Locate the cell with the specified text and output its [X, Y] center coordinate. 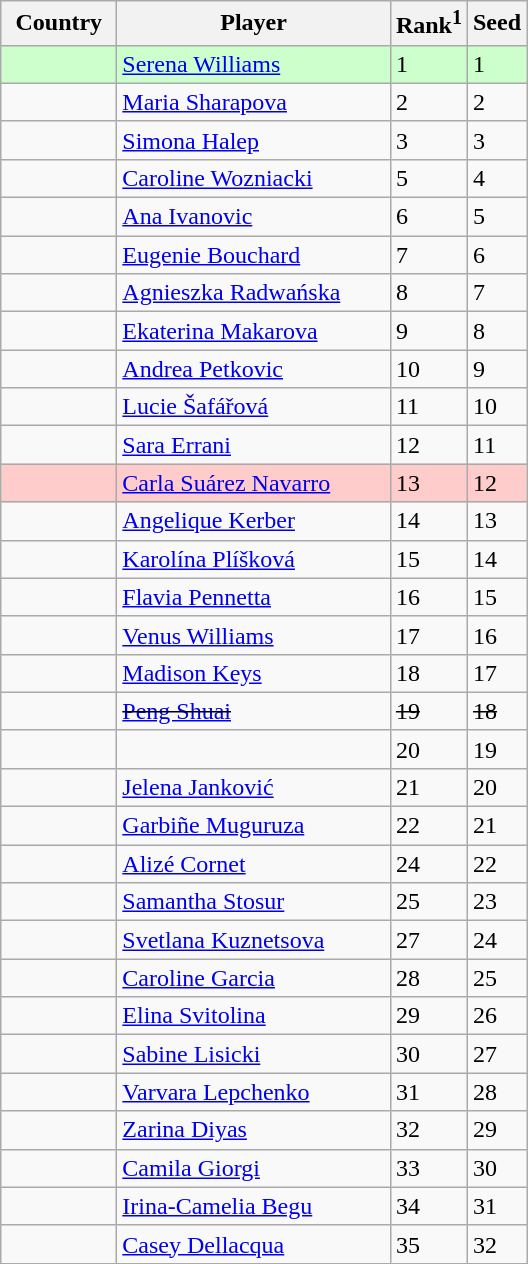
Serena Williams [254, 64]
Camila Giorgi [254, 1168]
Flavia Pennetta [254, 597]
Player [254, 24]
Peng Shuai [254, 711]
Alizé Cornet [254, 864]
Ana Ivanovic [254, 217]
26 [496, 1016]
Venus Williams [254, 635]
4 [496, 178]
Jelena Janković [254, 787]
Caroline Wozniacki [254, 178]
Caroline Garcia [254, 978]
Seed [496, 24]
Eugenie Bouchard [254, 255]
23 [496, 902]
Rank1 [428, 24]
Casey Dellacqua [254, 1244]
Agnieszka Radwańska [254, 293]
Simona Halep [254, 140]
Lucie Šafářová [254, 407]
35 [428, 1244]
Karolína Plíšková [254, 559]
Carla Suárez Navarro [254, 483]
Elina Svitolina [254, 1016]
Sara Errani [254, 445]
Angelique Kerber [254, 521]
33 [428, 1168]
Svetlana Kuznetsova [254, 940]
Garbiñe Muguruza [254, 826]
Zarina Diyas [254, 1130]
Samantha Stosur [254, 902]
Maria Sharapova [254, 102]
Madison Keys [254, 673]
Sabine Lisicki [254, 1054]
Ekaterina Makarova [254, 331]
34 [428, 1206]
Andrea Petkovic [254, 369]
Country [59, 24]
Irina-Camelia Begu [254, 1206]
Varvara Lepchenko [254, 1092]
